Extract the [X, Y] coordinate from the center of the cell holding the provided text.  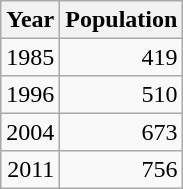
Population [122, 20]
673 [122, 132]
419 [122, 56]
756 [122, 170]
2011 [30, 170]
Year [30, 20]
2004 [30, 132]
1985 [30, 56]
510 [122, 94]
1996 [30, 94]
